Capture the cell that displays the provided text and extract its [x, y] central coordinate. 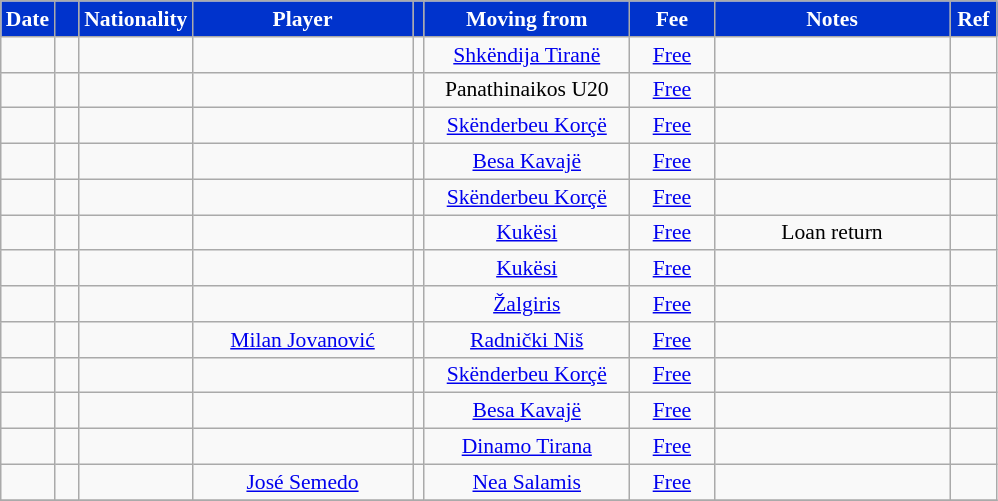
Ref [974, 19]
Player [302, 19]
Radnički Niš [526, 340]
Milan Jovanović [302, 340]
José Semedo [302, 482]
Žalgiris [526, 304]
Dinamo Tirana [526, 447]
Date [28, 19]
Notes [832, 19]
Nationality [136, 19]
Loan return [832, 233]
Fee [672, 19]
Nea Salamis [526, 482]
Shkëndija Tiranë [526, 55]
Moving from [526, 19]
Panathinaikos U20 [526, 90]
